Capture the cell that displays the provided text and extract its (X, Y) central coordinate. 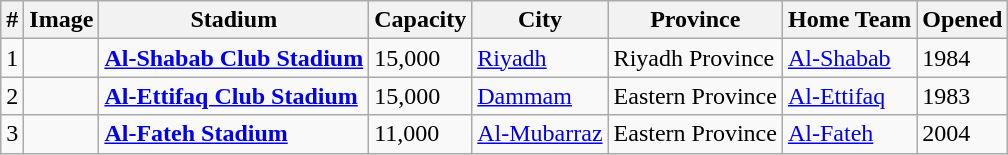
# (12, 20)
Al-Fateh (849, 134)
Al-Fateh Stadium (234, 134)
Capacity (420, 20)
3 (12, 134)
Al-Mubarraz (540, 134)
Riyadh (540, 58)
Al-Shabab (849, 58)
1983 (962, 96)
Riyadh Province (695, 58)
2 (12, 96)
11,000 (420, 134)
Stadium (234, 20)
1 (12, 58)
City (540, 20)
Al-Shabab Club Stadium (234, 58)
Home Team (849, 20)
Province (695, 20)
Al-Ettifaq Club Stadium (234, 96)
Dammam (540, 96)
Image (62, 20)
Al-Ettifaq (849, 96)
1984 (962, 58)
2004 (962, 134)
Opened (962, 20)
